Return [x, y] of the center of cell containing provided text 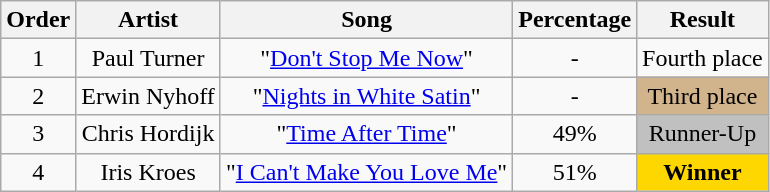
Erwin Nyhoff [148, 96]
1 [38, 58]
Runner-Up [703, 134]
Order [38, 20]
"I Can't Make You Love Me" [366, 172]
"Don't Stop Me Now" [366, 58]
Result [703, 20]
49% [575, 134]
Chris Hordijk [148, 134]
Percentage [575, 20]
Artist [148, 20]
4 [38, 172]
"Nights in White Satin" [366, 96]
"Time After Time" [366, 134]
Song [366, 20]
Third place [703, 96]
2 [38, 96]
Paul Turner [148, 58]
Winner [703, 172]
3 [38, 134]
Fourth place [703, 58]
51% [575, 172]
Iris Kroes [148, 172]
